For the text-containing cell, return its midpoint in [X, Y] coordinate format. 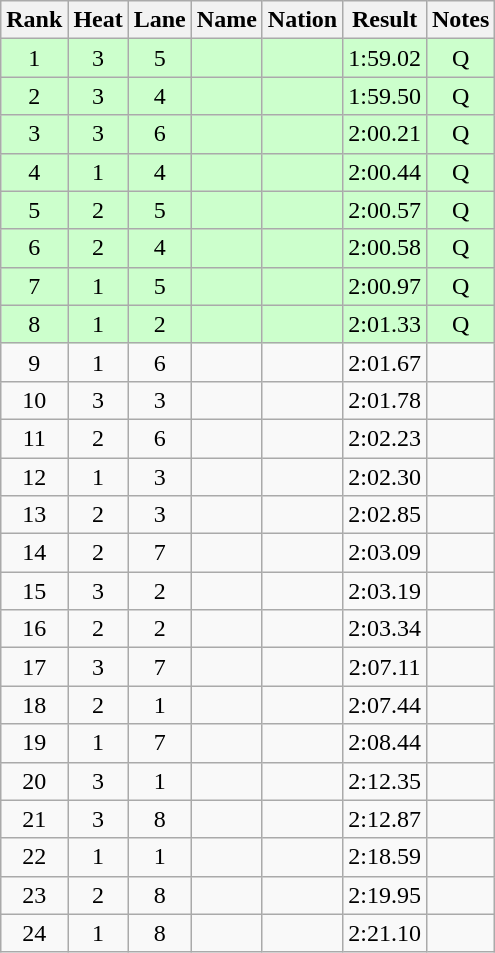
2:03.19 [385, 591]
2:02.23 [385, 438]
Rank [34, 20]
14 [34, 553]
Notes [460, 20]
12 [34, 477]
2:01.78 [385, 400]
23 [34, 895]
2:01.33 [385, 324]
1:59.50 [385, 96]
17 [34, 667]
2:00.57 [385, 210]
2:12.87 [385, 819]
2:03.09 [385, 553]
16 [34, 629]
1:59.02 [385, 58]
2:03.34 [385, 629]
2:18.59 [385, 857]
Name [226, 20]
10 [34, 400]
22 [34, 857]
2:12.35 [385, 781]
20 [34, 781]
18 [34, 705]
2:00.97 [385, 286]
11 [34, 438]
Heat [98, 20]
24 [34, 933]
Result [385, 20]
2:02.30 [385, 477]
2:00.21 [385, 134]
21 [34, 819]
19 [34, 743]
2:00.44 [385, 172]
2:00.58 [385, 248]
Nation [302, 20]
2:19.95 [385, 895]
2:02.85 [385, 515]
2:08.44 [385, 743]
2:07.44 [385, 705]
2:21.10 [385, 933]
2:01.67 [385, 362]
2:07.11 [385, 667]
Lane [160, 20]
9 [34, 362]
13 [34, 515]
15 [34, 591]
